Return (X, Y) of the center of cell containing provided text 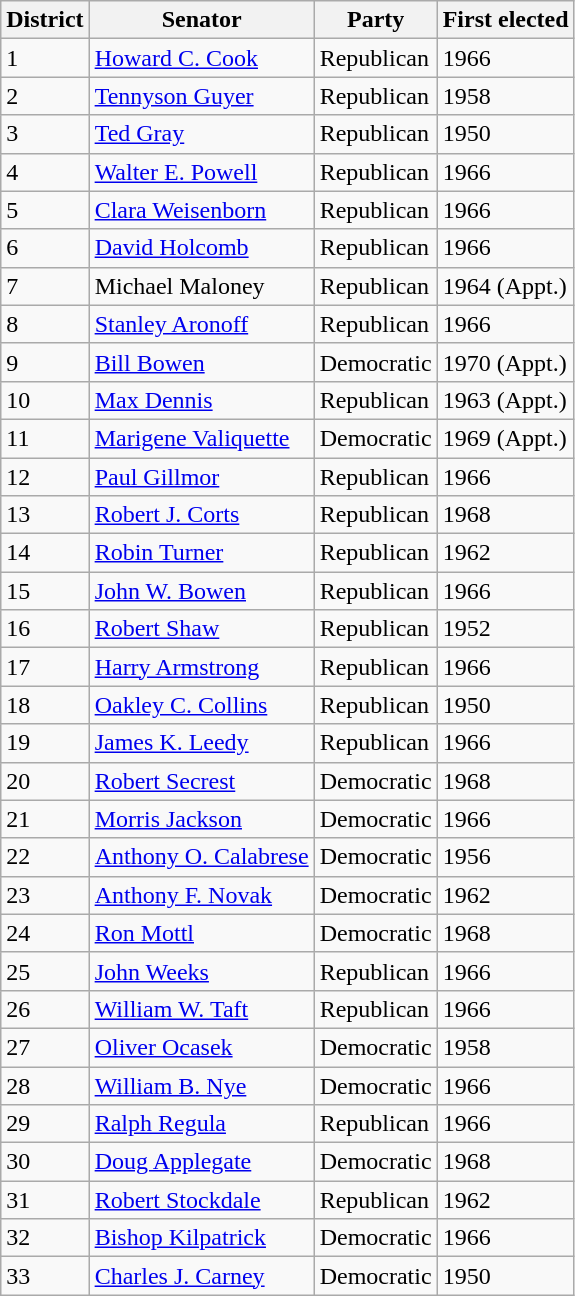
Oliver Ocasek (202, 1047)
Ted Gray (202, 134)
28 (45, 1085)
18 (45, 705)
John W. Bowen (202, 591)
Michael Maloney (202, 286)
4 (45, 172)
William B. Nye (202, 1085)
13 (45, 515)
1970 (Appt.) (506, 362)
Robert J. Corts (202, 515)
22 (45, 857)
Anthony F. Novak (202, 895)
20 (45, 781)
Morris Jackson (202, 819)
Party (376, 20)
Doug Applegate (202, 1162)
Paul Gillmor (202, 477)
11 (45, 438)
James K. Leedy (202, 743)
Charles J. Carney (202, 1276)
David Holcomb (202, 248)
17 (45, 667)
First elected (506, 20)
1969 (Appt.) (506, 438)
Ron Mottl (202, 933)
25 (45, 971)
1 (45, 58)
24 (45, 933)
Tennyson Guyer (202, 96)
27 (45, 1047)
5 (45, 210)
1956 (506, 857)
John Weeks (202, 971)
1964 (Appt.) (506, 286)
12 (45, 477)
Ralph Regula (202, 1124)
8 (45, 324)
15 (45, 591)
19 (45, 743)
1952 (506, 629)
21 (45, 819)
Oakley C. Collins (202, 705)
30 (45, 1162)
Howard C. Cook (202, 58)
Senator (202, 20)
Bishop Kilpatrick (202, 1238)
14 (45, 553)
31 (45, 1200)
23 (45, 895)
Max Dennis (202, 400)
District (45, 20)
Marigene Valiquette (202, 438)
7 (45, 286)
Stanley Aronoff (202, 324)
Anthony O. Calabrese (202, 857)
16 (45, 629)
Bill Bowen (202, 362)
26 (45, 1009)
9 (45, 362)
Robert Secrest (202, 781)
William W. Taft (202, 1009)
Robert Stockdale (202, 1200)
1963 (Appt.) (506, 400)
Clara Weisenborn (202, 210)
6 (45, 248)
Walter E. Powell (202, 172)
Robin Turner (202, 553)
10 (45, 400)
3 (45, 134)
Robert Shaw (202, 629)
33 (45, 1276)
2 (45, 96)
29 (45, 1124)
32 (45, 1238)
Harry Armstrong (202, 667)
